Provide the [x, y] coordinate of the cell's center where the given text is located.  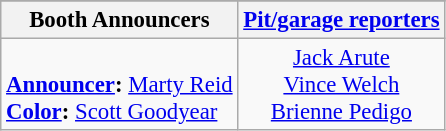
Booth Announcers [120, 20]
Announcer: Marty Reid Color: Scott Goodyear [120, 85]
Pit/garage reporters [342, 20]
Jack AruteVince WelchBrienne Pedigo [342, 85]
